Pinpoint the cell where the given text exists, returning its (X, Y) midpoint coordinate. 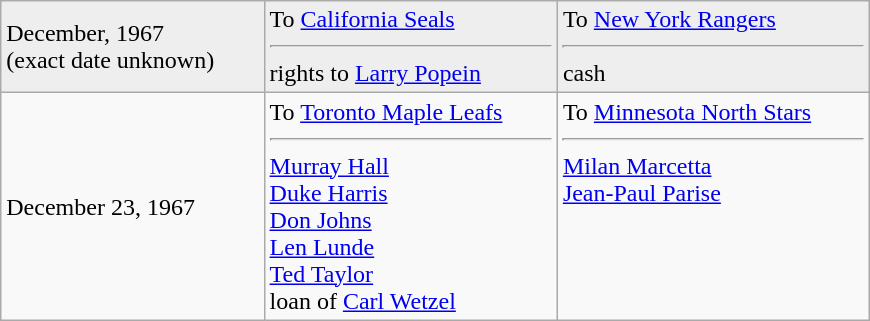
To Minnesota North StarsMilan MarcettaJean-Paul Parise (713, 206)
December, 1967(exact date unknown) (132, 47)
To New York Rangerscash (713, 47)
December 23, 1967 (132, 206)
To California Sealsrights to Larry Popein (410, 47)
To Toronto Maple LeafsMurray HallDuke HarrisDon JohnsLen LundeTed Taylorloan of Carl Wetzel (410, 206)
